Pinpoint the cell where the given text exists, returning its [X, Y] midpoint coordinate. 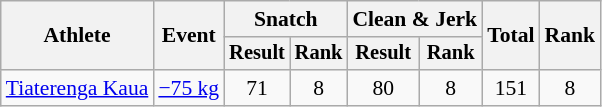
Snatch [286, 19]
80 [383, 88]
Event [188, 36]
Tiaterenga Kaua [78, 88]
−75 kg [188, 88]
Clean & Jerk [414, 19]
151 [510, 88]
Athlete [78, 36]
Total [510, 36]
71 [257, 88]
